Locate the cell with the specified text and output its [x, y] center coordinate. 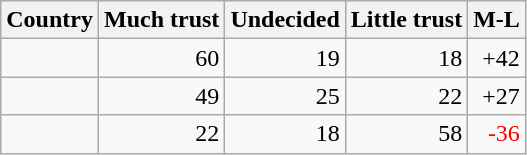
49 [161, 96]
19 [285, 58]
Country [50, 20]
+27 [497, 96]
Much trust [161, 20]
25 [285, 96]
+42 [497, 58]
-36 [497, 134]
58 [406, 134]
Little trust [406, 20]
M-L [497, 20]
Undecided [285, 20]
60 [161, 58]
